Find where the given text appears and provide that cell's center as (x, y) coordinate. 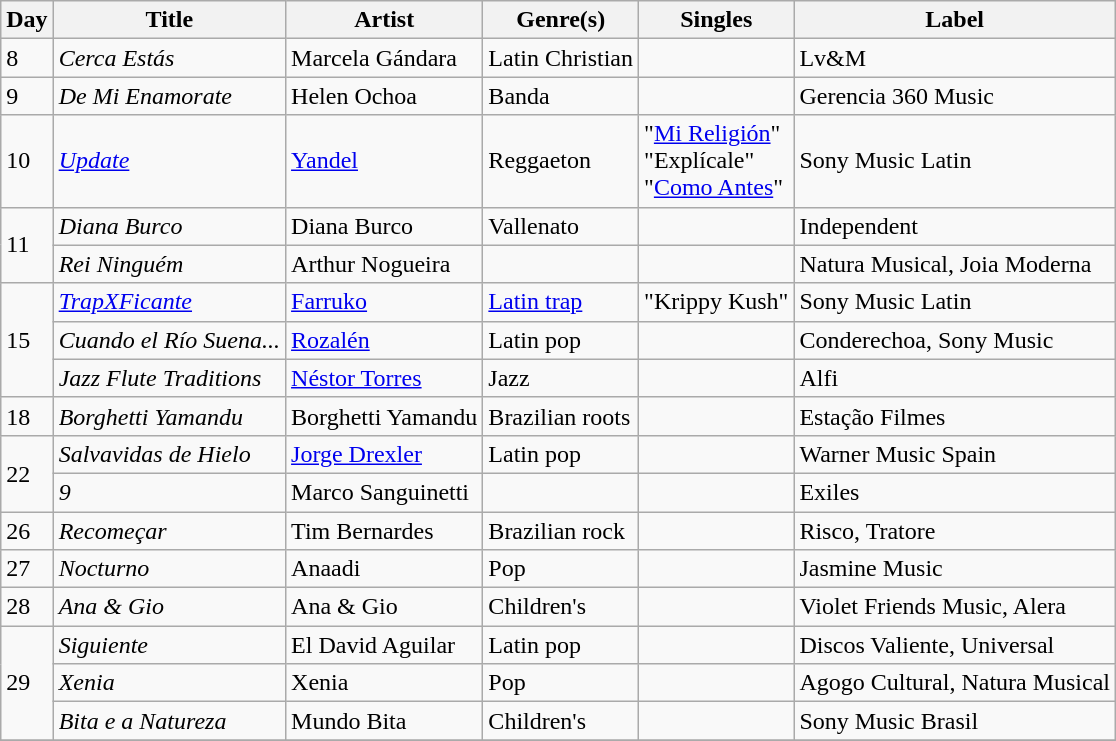
Anaadi (384, 569)
Independent (955, 226)
Bita e a Natureza (169, 721)
Exiles (955, 492)
10 (27, 161)
22 (27, 473)
Nocturno (169, 569)
Reggaeton (561, 161)
27 (27, 569)
28 (27, 607)
Violet Friends Music, Alera (955, 607)
Artist (384, 20)
Latin Christian (561, 58)
Rozalén (384, 340)
Farruko (384, 302)
Rei Ninguém (169, 264)
El David Aguilar (384, 645)
Agogo Cultural, Natura Musical (955, 683)
Conderechoa, Sony Music (955, 340)
Tim Bernardes (384, 531)
Warner Music Spain (955, 454)
De Mi Enamorate (169, 96)
Marcela Gándara (384, 58)
Sony Music Brasil (955, 721)
Label (955, 20)
Helen Ochoa (384, 96)
Genre(s) (561, 20)
Vallenato (561, 226)
29 (27, 683)
Mundo Bita (384, 721)
26 (27, 531)
Arthur Nogueira (384, 264)
Cuando el Río Suena... (169, 340)
Recomeçar (169, 531)
"Krippy Kush" (716, 302)
Natura Musical, Joia Moderna (955, 264)
Lv&M (955, 58)
Cerca Estás (169, 58)
Update (169, 161)
Gerencia 360 Music (955, 96)
Siguiente (169, 645)
Latin trap (561, 302)
Estação Filmes (955, 416)
15 (27, 340)
Jazz Flute Traditions (169, 378)
Title (169, 20)
Day (27, 20)
Néstor Torres (384, 378)
Alfi (955, 378)
Brazilian rock (561, 531)
Jorge Drexler (384, 454)
Marco Sanguinetti (384, 492)
Discos Valiente, Universal (955, 645)
8 (27, 58)
Yandel (384, 161)
Banda (561, 96)
Jasmine Music (955, 569)
Brazilian roots (561, 416)
Salvavidas de Hielo (169, 454)
Risco, Tratore (955, 531)
"Mi Religión""Explícale""Como Antes" (716, 161)
11 (27, 245)
18 (27, 416)
Singles (716, 20)
TrapXFicante (169, 302)
Jazz (561, 378)
